Scan for the cell matching the given text and deliver its [x, y] coordinate at center. 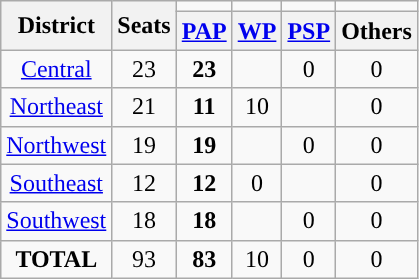
21 [144, 107]
Seats [144, 26]
PSP [309, 31]
Northeast [56, 107]
Others [377, 31]
Southwest [56, 221]
District [56, 26]
Southeast [56, 183]
TOTAL [56, 259]
WP [257, 31]
Northwest [56, 145]
PAP [204, 31]
11 [204, 107]
93 [144, 259]
83 [204, 259]
Central [56, 69]
